Identify which cell holds the provided text, then report its (x, y) central coordinate. 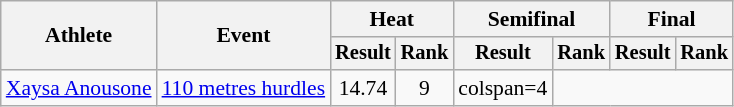
Final (672, 19)
Semifinal (532, 19)
colspan=4 (502, 88)
Heat (392, 19)
Xaysa Anousone (79, 88)
14.74 (363, 88)
Athlete (79, 36)
9 (425, 88)
110 metres hurdles (244, 88)
Event (244, 36)
